Capture the cell that displays the provided text and extract its (x, y) central coordinate. 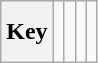
Key (27, 32)
